Pinpoint the cell where the given text exists, returning its (X, Y) midpoint coordinate. 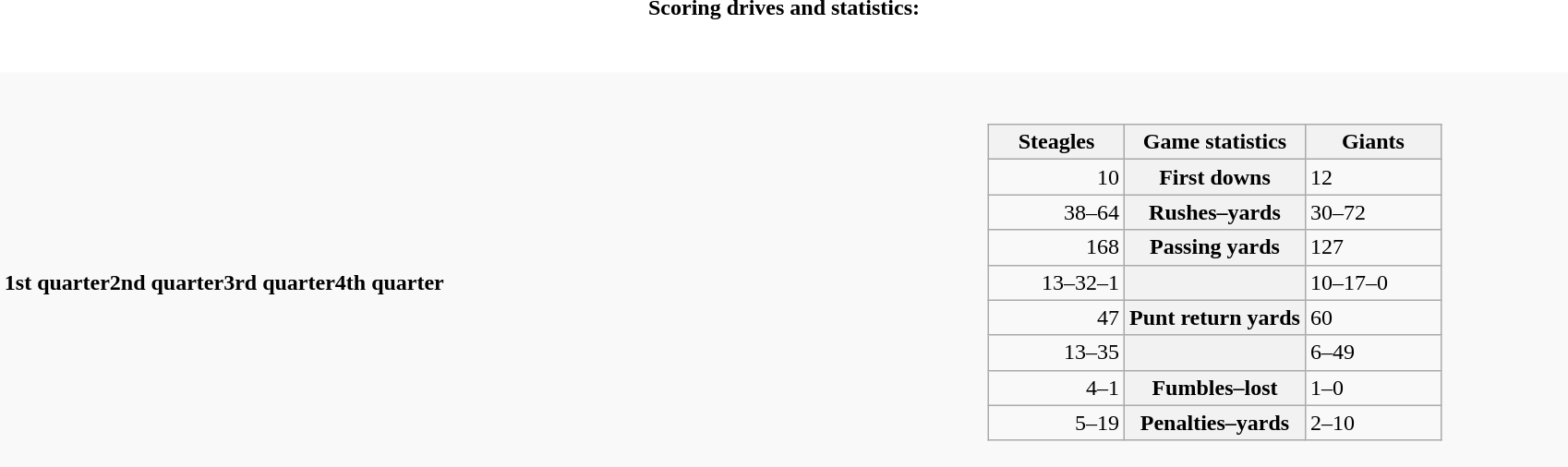
5–19 (1056, 423)
Passing yards (1215, 247)
10–17–0 (1372, 282)
6–49 (1372, 353)
2–10 (1372, 423)
168 (1056, 247)
12 (1372, 177)
1–0 (1372, 388)
127 (1372, 247)
13–35 (1056, 353)
Rushes–yards (1215, 212)
Steagles (1056, 142)
4–1 (1056, 388)
First downs (1215, 177)
60 (1372, 317)
38–64 (1056, 212)
47 (1056, 317)
13–32–1 (1056, 282)
10 (1056, 177)
Game statistics (1215, 142)
Punt return yards (1215, 317)
Giants (1372, 142)
Penalties–yards (1215, 423)
30–72 (1372, 212)
Fumbles–lost (1215, 388)
1st quarter2nd quarter3rd quarter4th quarter (432, 270)
